Return the (x, y) coordinate for the center point of the cell that contains the specified text.  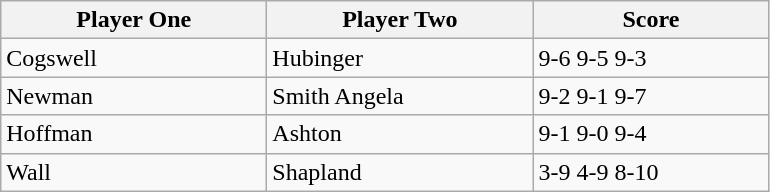
3-9 4-9 8-10 (651, 172)
9-2 9-1 9-7 (651, 96)
Player One (134, 20)
Score (651, 20)
Newman (134, 96)
Cogswell (134, 58)
Player Two (400, 20)
Hoffman (134, 134)
Smith Angela (400, 96)
9-6 9-5 9-3 (651, 58)
Wall (134, 172)
Shapland (400, 172)
Hubinger (400, 58)
9-1 9-0 9-4 (651, 134)
Ashton (400, 134)
